Extract the (X, Y) coordinate from the center of the cell holding the provided text.  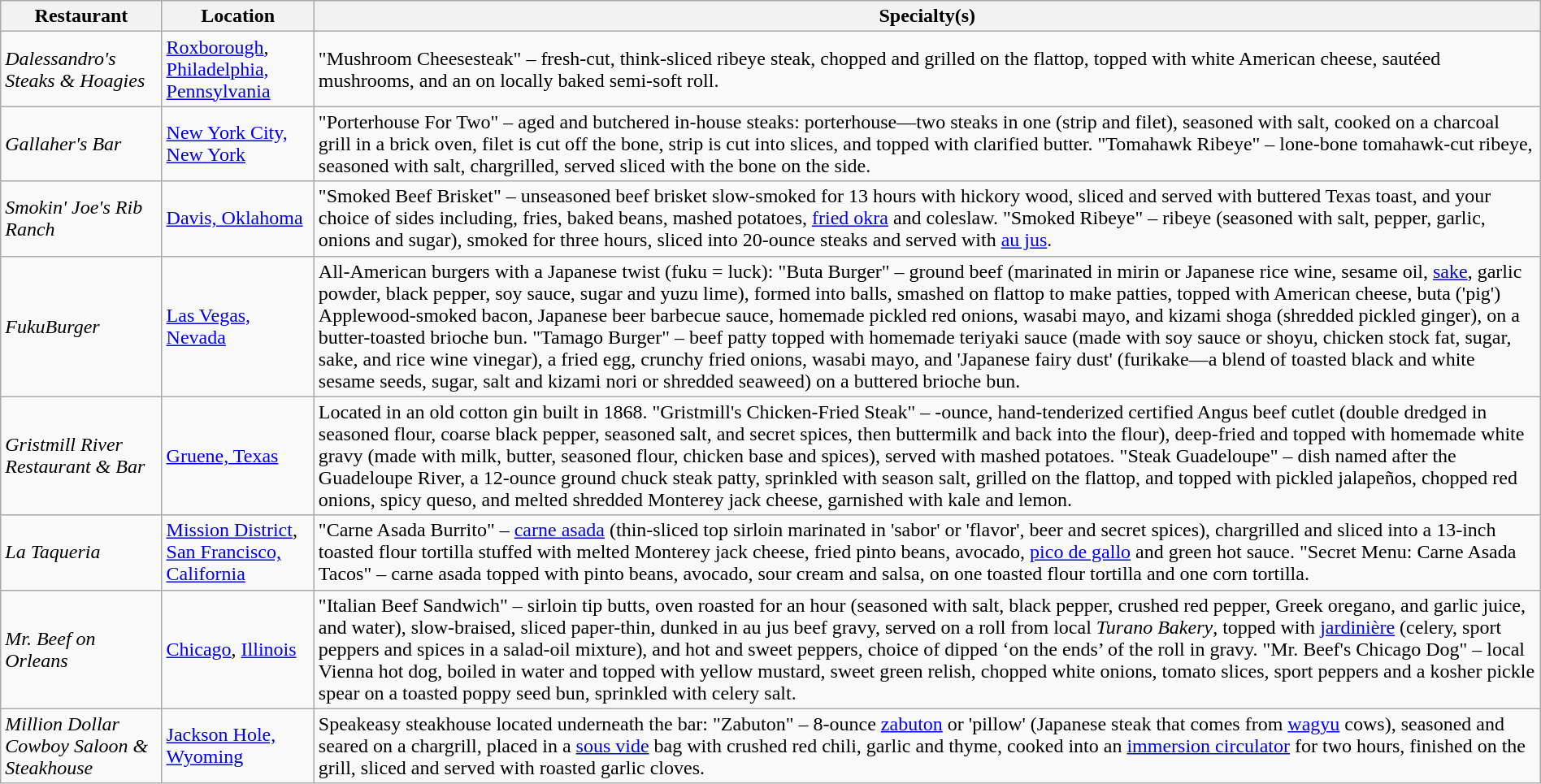
Jackson Hole, Wyoming (237, 746)
Gristmill River Restaurant & Bar (81, 456)
Restaurant (81, 16)
Dalessandro's Steaks & Hoagies (81, 69)
Million Dollar Cowboy Saloon & Steakhouse (81, 746)
New York City, New York (237, 144)
Smokin' Joe's Rib Ranch (81, 219)
FukuBurger (81, 327)
Location (237, 16)
Gallaher's Bar (81, 144)
Mission District, San Francisco, California (237, 552)
Specialty(s) (927, 16)
Gruene, Texas (237, 456)
Mr. Beef on Orleans (81, 649)
Las Vegas, Nevada (237, 327)
Davis, Oklahoma (237, 219)
La Taqueria (81, 552)
Chicago, Illinois (237, 649)
Roxborough, Philadelphia, Pennsylvania (237, 69)
